Pinpoint the cell where the given text exists, returning its (x, y) midpoint coordinate. 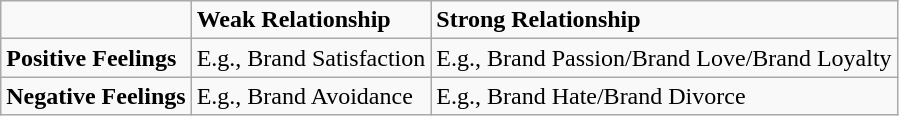
E.g., Brand Avoidance (311, 96)
Strong Relationship (664, 20)
E.g., Brand Hate/Brand Divorce (664, 96)
E.g., Brand Satisfaction (311, 58)
Negative Feelings (96, 96)
E.g., Brand Passion/Brand Love/Brand Loyalty (664, 58)
Weak Relationship (311, 20)
Positive Feelings (96, 58)
